Scan for the cell matching the given text and deliver its (x, y) coordinate at center. 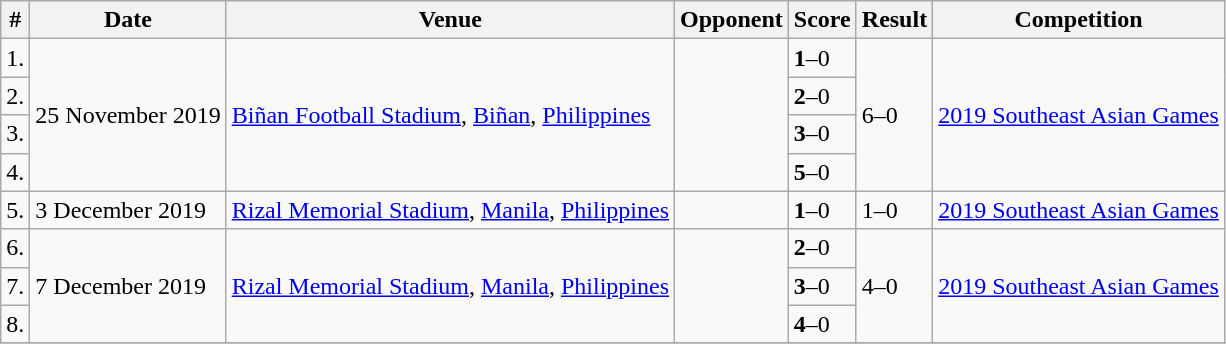
5–0 (822, 172)
3. (16, 134)
3 December 2019 (128, 210)
7 December 2019 (128, 286)
Score (822, 20)
25 November 2019 (128, 115)
6. (16, 248)
4. (16, 172)
5. (16, 210)
1. (16, 58)
Competition (1079, 20)
8. (16, 324)
6–0 (894, 115)
7. (16, 286)
Opponent (732, 20)
# (16, 20)
Biñan Football Stadium, Biñan, Philippines (450, 115)
Result (894, 20)
Venue (450, 20)
Date (128, 20)
2. (16, 96)
